Output the [x, y] coordinate of the center of the cell containing the given text.  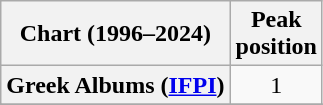
Peakposition [276, 34]
Greek Albums (IFPI) [116, 85]
Chart (1996–2024) [116, 34]
1 [276, 85]
